Capture the cell that displays the provided text and extract its [X, Y] central coordinate. 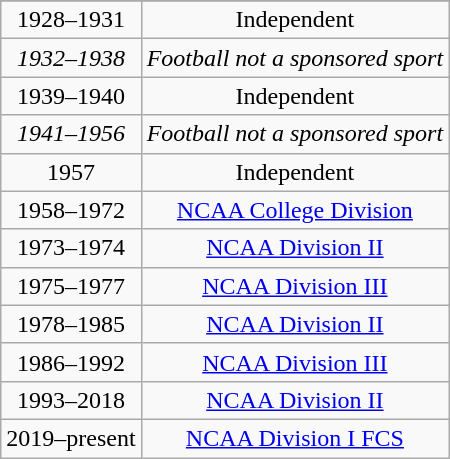
2019–present [71, 438]
1978–1985 [71, 324]
1932–1938 [71, 58]
1975–1977 [71, 286]
1993–2018 [71, 400]
1958–1972 [71, 210]
1957 [71, 172]
1928–1931 [71, 20]
1941–1956 [71, 134]
1973–1974 [71, 248]
NCAA Division I FCS [295, 438]
1939–1940 [71, 96]
NCAA College Division [295, 210]
1986–1992 [71, 362]
